Capture the cell that displays the provided text and extract its (x, y) central coordinate. 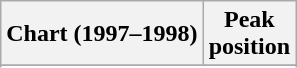
Chart (1997–1998) (102, 34)
Peakposition (249, 34)
